Determine the (x, y) coordinate at the center of the cell enclosing the given text.  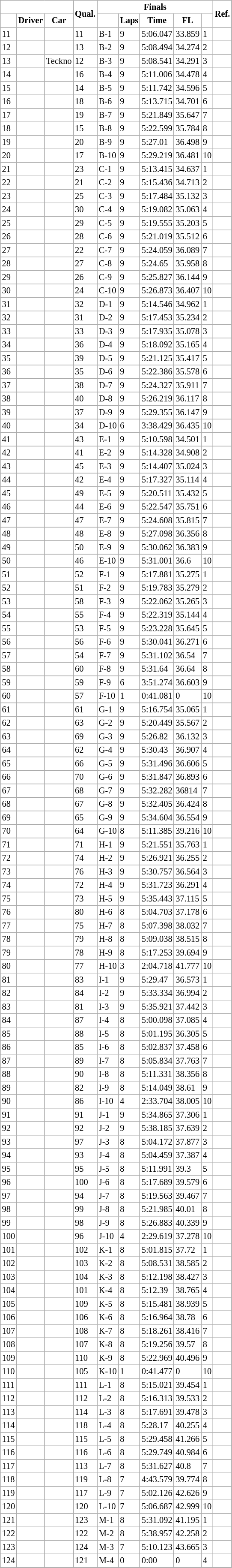
G-10 (108, 831)
5:22.062 (157, 602)
L-1 (108, 1385)
36.498 (187, 142)
43.665 (187, 1547)
36.424 (187, 804)
5:30.041 (157, 642)
Qual. (85, 14)
37.877 (187, 1142)
39.478 (187, 1412)
34.701 (187, 102)
5:18.261 (157, 1331)
B-10 (108, 156)
35.645 (187, 629)
K-7 (108, 1331)
5:11.991 (157, 1169)
5:29.355 (157, 413)
39.57 (187, 1345)
37.458 (187, 1047)
5:08.494 (157, 48)
5:22.547 (157, 507)
J-4 (108, 1155)
36.606 (187, 764)
35.078 (187, 332)
5:01.815 (157, 1250)
0:00 (157, 1561)
39.467 (187, 1196)
0:41.477 (157, 1372)
35.132 (187, 196)
39.454 (187, 1385)
39.216 (187, 831)
5:35.443 (157, 899)
FL (187, 21)
35.815 (187, 521)
5:17.453 (157, 318)
C-7 (108, 250)
40.496 (187, 1358)
38.515 (187, 939)
5:27.01 (157, 142)
L-9 (108, 1493)
K-10 (108, 1372)
I-3 (108, 1007)
L-5 (108, 1439)
5:25.827 (157, 277)
F-4 (108, 615)
5:17.935 (157, 332)
39.774 (187, 1480)
36.435 (187, 426)
34.596 (187, 88)
Teckno (59, 61)
35.165 (187, 345)
36.305 (187, 1034)
B-5 (108, 88)
5:32.405 (157, 804)
G-9 (108, 818)
M-2 (108, 1534)
5:31.496 (157, 764)
37.306 (187, 1115)
2:04.718 (157, 966)
5:19.082 (157, 210)
42.626 (187, 1493)
D-6 (108, 372)
35.958 (187, 264)
39.694 (187, 953)
H-10 (108, 966)
L-4 (108, 1426)
38.939 (187, 1304)
36.54 (187, 656)
38.005 (187, 1101)
34.478 (187, 75)
B-1 (108, 34)
H-8 (108, 939)
37.442 (187, 1007)
5:21.849 (157, 115)
5:14.407 (157, 467)
I-2 (108, 993)
38.765 (187, 1291)
35.144 (187, 615)
5:22.969 (157, 1358)
5:17.689 (157, 1182)
5:30.062 (157, 548)
C-8 (108, 264)
5:17.881 (157, 575)
I-1 (108, 980)
5:26.219 (157, 399)
35.432 (187, 494)
I-9 (108, 1088)
36.64 (187, 669)
5:18.092 (157, 345)
5:31.64 (157, 669)
5:06.047 (157, 34)
5:27.098 (157, 534)
36.144 (187, 277)
J-5 (108, 1169)
L-3 (108, 1412)
35.911 (187, 386)
5:05.834 (157, 1061)
35.234 (187, 318)
I-7 (108, 1061)
D-10 (108, 426)
H-3 (108, 872)
38.78 (187, 1318)
5:10.598 (157, 440)
C-5 (108, 223)
36.383 (187, 548)
5:15.436 (157, 183)
I-10 (108, 1101)
40.01 (187, 1209)
H-2 (108, 858)
5:17.253 (157, 953)
K-5 (108, 1304)
D-9 (108, 413)
3:51.274 (157, 683)
F-7 (108, 656)
34.962 (187, 305)
35.114 (187, 480)
2:33.704 (157, 1101)
35.275 (187, 575)
5:31.847 (157, 777)
36.089 (187, 250)
5:07.398 (157, 926)
35.024 (187, 467)
L-10 (108, 1507)
35.647 (187, 115)
5:29.458 (157, 1439)
D-5 (108, 359)
36.271 (187, 642)
5:33.334 (157, 993)
35.065 (187, 710)
5:13.415 (157, 169)
F-3 (108, 602)
35.751 (187, 507)
35.578 (187, 372)
36.893 (187, 777)
5:22.599 (157, 129)
5:17.691 (157, 1412)
5:26.873 (157, 291)
40.255 (187, 1426)
5:38.957 (157, 1534)
5:06.687 (157, 1507)
F-5 (108, 629)
K-1 (108, 1250)
Driver (31, 21)
40.8 (187, 1466)
5:23.228 (157, 629)
G-6 (108, 777)
E-8 (108, 534)
37.387 (187, 1155)
E-9 (108, 548)
5:21.551 (157, 845)
41.777 (187, 966)
36.994 (187, 993)
40.339 (187, 1223)
Ref. (223, 14)
5:31.627 (157, 1466)
H-1 (108, 845)
C-3 (108, 196)
E-7 (108, 521)
J-6 (108, 1182)
5:11.331 (157, 1074)
K-3 (108, 1277)
34.501 (187, 440)
36.6 (187, 561)
5:22.386 (157, 372)
F-1 (108, 575)
5:13.715 (157, 102)
36.132 (187, 737)
5:04.172 (157, 1142)
5:32.282 (157, 791)
0:41.081 (157, 696)
F-2 (108, 588)
J-3 (108, 1142)
B-2 (108, 48)
J-1 (108, 1115)
D-3 (108, 332)
Car (59, 21)
5:15.021 (157, 1385)
5:14.546 (157, 305)
I-8 (108, 1074)
Time (157, 21)
36.255 (187, 858)
38.032 (187, 926)
J-8 (108, 1209)
Finals (155, 7)
B-3 (108, 61)
5:04.459 (157, 1155)
5:22.319 (157, 615)
5:29.749 (157, 1453)
5:34.865 (157, 1115)
E-4 (108, 480)
39.3 (187, 1169)
5:08.541 (157, 61)
D-8 (108, 399)
B-7 (108, 115)
5:19.783 (157, 588)
M-4 (108, 1561)
35.265 (187, 602)
E-2 (108, 453)
F-6 (108, 642)
H-9 (108, 953)
H-7 (108, 926)
36.147 (187, 413)
K-9 (108, 1358)
5:14.049 (157, 1088)
5:10.123 (157, 1547)
33.859 (187, 34)
36.564 (187, 872)
5:31.102 (157, 656)
H-4 (108, 885)
5:31.001 (157, 561)
36.356 (187, 534)
K-6 (108, 1318)
5:26.82 (157, 737)
D-4 (108, 345)
35.512 (187, 237)
5:15.481 (157, 1304)
38.427 (187, 1277)
J-7 (108, 1196)
42.999 (187, 1507)
35.279 (187, 588)
5:28.17 (157, 1426)
37.178 (187, 912)
5:31.092 (157, 1520)
2:29.619 (157, 1236)
5:00.098 (157, 1020)
J-10 (108, 1236)
5:16.313 (157, 1399)
B-8 (108, 129)
41.195 (187, 1520)
5:29.219 (157, 156)
L-6 (108, 1453)
E-1 (108, 440)
H-5 (108, 899)
5:02.126 (157, 1493)
I-5 (108, 1034)
5:16.964 (157, 1318)
I-4 (108, 1020)
34.908 (187, 453)
36814 (187, 791)
5:19.563 (157, 1196)
38.356 (187, 1074)
40.984 (187, 1453)
5:11.385 (157, 831)
L-7 (108, 1466)
C-4 (108, 210)
37.278 (187, 1236)
5:09.038 (157, 939)
5:14.328 (157, 453)
Laps (129, 21)
41.266 (187, 1439)
38.61 (187, 1088)
B-9 (108, 142)
35.784 (187, 129)
5:08.531 (157, 1263)
5:19.256 (157, 1345)
5:30.757 (157, 872)
F-10 (108, 696)
5:34.604 (157, 818)
E-5 (108, 494)
5:17.327 (157, 480)
36.291 (187, 885)
B-4 (108, 75)
34.713 (187, 183)
5:11.006 (157, 75)
B-6 (108, 102)
36.481 (187, 156)
5:38.185 (157, 1128)
G-7 (108, 791)
G-3 (108, 737)
5:29.47 (157, 980)
C-1 (108, 169)
5:02.837 (157, 1047)
5:24.059 (157, 250)
5:24.65 (157, 264)
37.72 (187, 1250)
L-2 (108, 1399)
G-4 (108, 750)
5:12.39 (157, 1291)
5:12.198 (157, 1277)
3:38.429 (157, 426)
5:21.985 (157, 1209)
C-10 (108, 291)
L-8 (108, 1480)
E-3 (108, 467)
38.416 (187, 1331)
36.907 (187, 750)
D-2 (108, 318)
5:19.555 (157, 223)
5:04.703 (157, 912)
36.117 (187, 399)
F-8 (108, 669)
37.763 (187, 1061)
42.258 (187, 1534)
5:16.754 (157, 710)
C-6 (108, 237)
G-2 (108, 723)
34.291 (187, 61)
5:21.125 (157, 359)
E-10 (108, 561)
5:24.327 (157, 386)
35.063 (187, 210)
E-6 (108, 507)
C-2 (108, 183)
37.115 (187, 899)
G-5 (108, 764)
5:26.883 (157, 1223)
4:43.579 (157, 1480)
37.639 (187, 1128)
G-1 (108, 710)
5:26.921 (157, 858)
I-6 (108, 1047)
M-1 (108, 1520)
39.579 (187, 1182)
5:30.43 (157, 750)
K-4 (108, 1291)
G-8 (108, 804)
36.554 (187, 818)
5:17.484 (157, 196)
35.567 (187, 723)
37.085 (187, 1020)
5:35.921 (157, 1007)
34.274 (187, 48)
D-1 (108, 305)
5:20.449 (157, 723)
34.637 (187, 169)
35.763 (187, 845)
36.407 (187, 291)
C-9 (108, 277)
5:21.019 (157, 237)
5:24.608 (157, 521)
H-6 (108, 912)
36.603 (187, 683)
J-2 (108, 1128)
35.417 (187, 359)
35.203 (187, 223)
38.585 (187, 1263)
M-3 (108, 1547)
5:11.742 (157, 88)
K-8 (108, 1345)
J-9 (108, 1223)
36.573 (187, 980)
39.533 (187, 1399)
D-7 (108, 386)
5:31.723 (157, 885)
K-2 (108, 1263)
5:01.195 (157, 1034)
F-9 (108, 683)
5:20.511 (157, 494)
